Locate the cell with the specified text and output its (x, y) center coordinate. 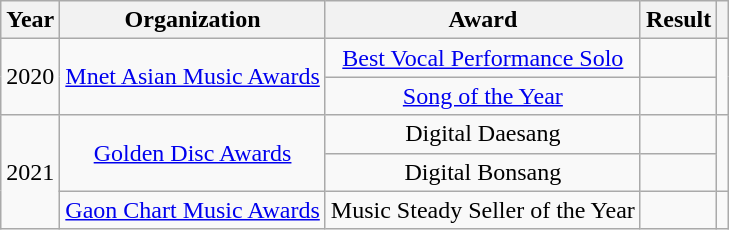
Song of the Year (482, 96)
2021 (30, 172)
Digital Bonsang (482, 172)
Best Vocal Performance Solo (482, 58)
2020 (30, 77)
Award (482, 20)
Golden Disc Awards (193, 153)
Organization (193, 20)
Year (30, 20)
Gaon Chart Music Awards (193, 210)
Mnet Asian Music Awards (193, 77)
Music Steady Seller of the Year (482, 210)
Result (678, 20)
Digital Daesang (482, 134)
